Extract the (X, Y) coordinate from the center of the cell holding the provided text.  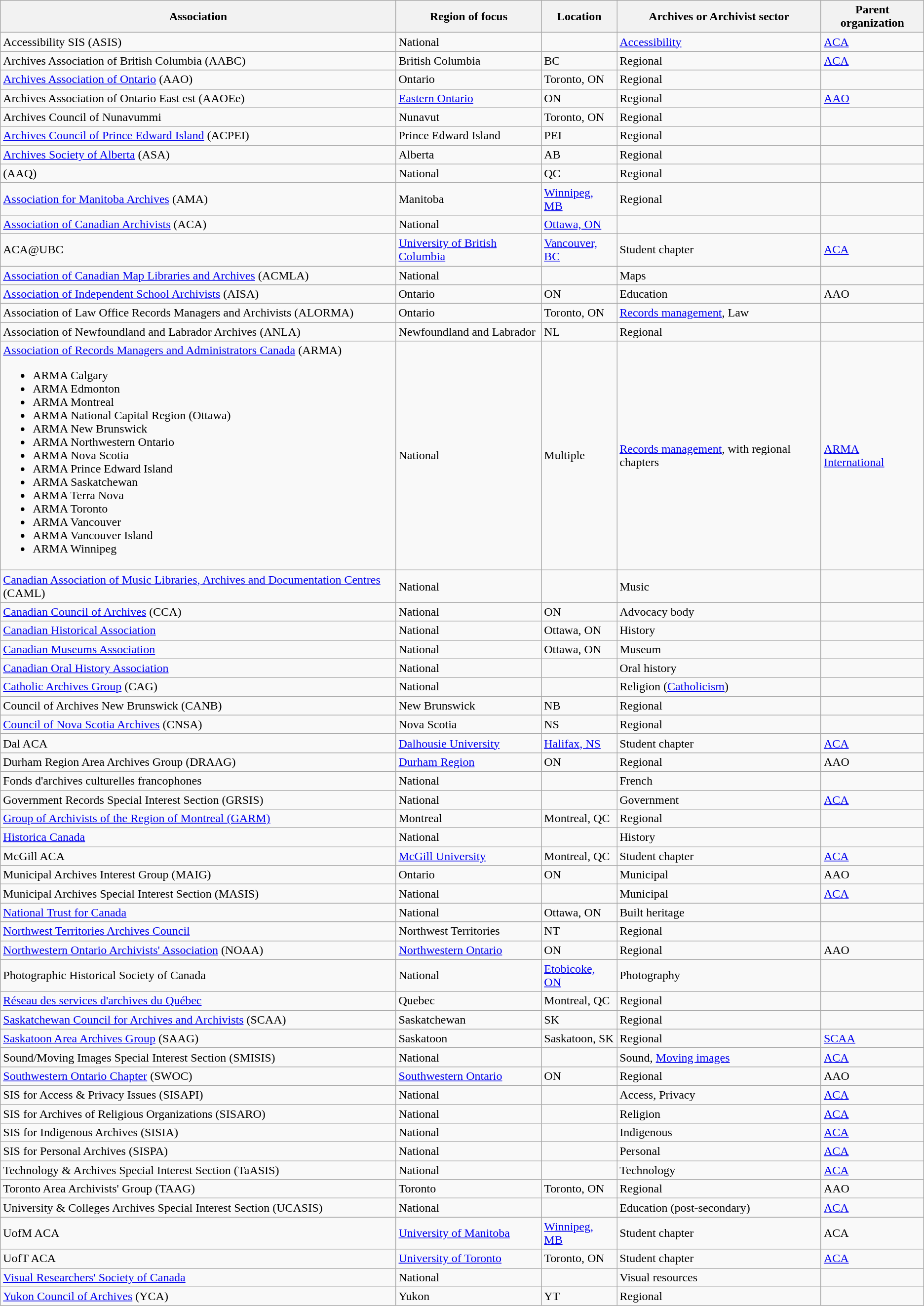
British Columbia (469, 61)
Yukon Council of Archives (YCA) (198, 1296)
SIS for Access & Privacy Issues (SISAPI) (198, 1095)
Photography (719, 976)
Association of Canadian Archivists (ACA) (198, 224)
SIS for Personal Archives (SISPA) (198, 1151)
Archives Council of Nunavummi (198, 117)
Accessibility SIS (ASIS) (198, 42)
Visual Researchers' Society of Canada (198, 1277)
Durham Region (469, 762)
Durham Region Area Archives Group (DRAAG) (198, 762)
Location (579, 17)
Réseau des services d'archives du Québec (198, 1001)
Multiple (579, 456)
Sound, Moving images (719, 1057)
Indigenous (719, 1133)
Etobicoke, ON (579, 976)
Religion (719, 1113)
Canadian Museums Association (198, 649)
Maps (719, 275)
Built heritage (719, 912)
Northwestern Ontario (469, 950)
New Brunswick (469, 706)
Dal ACA (198, 743)
Oral history (719, 668)
University & Colleges Archives Special Interest Section (UCASIS) (198, 1208)
Northwestern Ontario Archivists' Association (NOAA) (198, 950)
University of Manitoba (469, 1233)
Alberta (469, 155)
Canadian Association of Music Libraries, Archives and Documentation Centres (CAML) (198, 587)
Catholic Archives Group (CAG) (198, 687)
Newfoundland and Labrador (469, 332)
Saskatoon (469, 1038)
Association (198, 17)
Southwestern Ontario (469, 1076)
AB (579, 155)
Museum (719, 649)
Archives or Archivist sector (719, 17)
Canadian Oral History Association (198, 668)
Sound/Moving Images Special Interest Section (SMISIS) (198, 1057)
Photographic Historical Society of Canada (198, 976)
Quebec (469, 1001)
Personal (719, 1151)
Archives Association of Ontario East est (AAOEe) (198, 98)
NS (579, 724)
Montreal (469, 819)
YT (579, 1296)
Municipal Archives Special Interest Section (MASIS) (198, 894)
Archives Council of Prince Edward Island (ACPEI) (198, 136)
Government Records Special Interest Section (GRSIS) (198, 799)
Technology (719, 1170)
Fonds d'archives culturelles francophones (198, 781)
Records management, with regional chapters (719, 456)
Association of Canadian Map Libraries and Archives (ACMLA) (198, 275)
Nunavut (469, 117)
Archives Society of Alberta (ASA) (198, 155)
French (719, 781)
Saskatchewan Council for Archives and Archivists (SCAA) (198, 1020)
Association of Independent School Archivists (AISA) (198, 294)
Archives Association of Ontario (AAO) (198, 79)
Association of Newfoundland and Labrador Archives (ANLA) (198, 332)
Accessibility (719, 42)
PEI (579, 136)
Halifax, NS (579, 743)
Council of Nova Scotia Archives (CNSA) (198, 724)
Dalhousie University (469, 743)
Association for Manitoba Archives (AMA) (198, 198)
National Trust for Canada (198, 912)
Canadian Historical Association (198, 631)
QC (579, 173)
McGill ACA (198, 856)
UofM ACA (198, 1233)
SK (579, 1020)
Records management, Law (719, 313)
Government (719, 799)
Saskatoon, SK (579, 1038)
Council of Archives New Brunswick (CANB) (198, 706)
Technology & Archives Special Interest Section (TaASIS) (198, 1170)
Municipal Archives Interest Group (MAIG) (198, 875)
SIS for Indigenous Archives (SISIA) (198, 1133)
Historica Canada (198, 837)
Northwest Territories (469, 931)
NB (579, 706)
SCAA (872, 1038)
SIS for Archives of Religious Organizations (SISARO) (198, 1113)
Prince Edward Island (469, 136)
BC (579, 61)
Archives Association of British Columbia (AABC) (198, 61)
Education (719, 294)
Advocacy body (719, 612)
Group of Archivists of the Region of Montreal (GARM) (198, 819)
Toronto Area Archivists' Group (TAAG) (198, 1189)
ACA@UBC (198, 250)
Religion (Catholicism) (719, 687)
Northwest Territories Archives Council (198, 931)
Education (post-secondary) (719, 1208)
Canadian Council of Archives (CCA) (198, 612)
Eastern Ontario (469, 98)
University of British Columbia (469, 250)
Association of Law Office Records Managers and Archivists (ALORMA) (198, 313)
Music (719, 587)
Access, Privacy (719, 1095)
Saskatoon Area Archives Group (SAAG) (198, 1038)
Nova Scotia (469, 724)
Manitoba (469, 198)
Parent organization (872, 17)
NL (579, 332)
Saskatchewan (469, 1020)
Toronto (469, 1189)
McGill University (469, 856)
University of Toronto (469, 1259)
ARMA International (872, 456)
Southwestern Ontario Chapter (SWOC) (198, 1076)
Yukon (469, 1296)
Vancouver, BC (579, 250)
Visual resources (719, 1277)
(AAQ) (198, 173)
UofT ACA (198, 1259)
Region of focus (469, 17)
NT (579, 931)
